Output the (X, Y) coordinate of the center of the cell containing the given text.  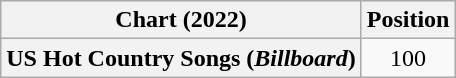
100 (408, 58)
Chart (2022) (181, 20)
Position (408, 20)
US Hot Country Songs (Billboard) (181, 58)
